Pinpoint the cell where the given text exists, returning its (X, Y) midpoint coordinate. 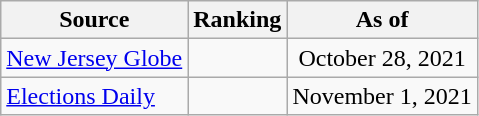
Source (94, 20)
October 28, 2021 (382, 58)
Ranking (238, 20)
Elections Daily (94, 96)
November 1, 2021 (382, 96)
New Jersey Globe (94, 58)
As of (382, 20)
